Search for the cell housing the specified text and yield its [X, Y] center coordinate. 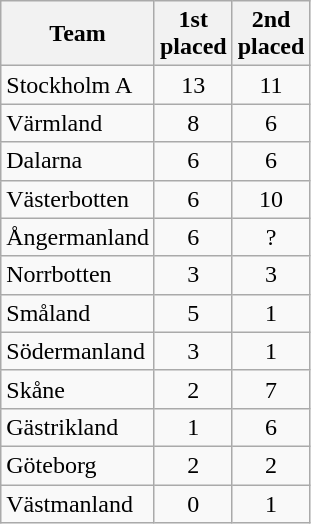
11 [271, 85]
8 [193, 123]
Dalarna [78, 161]
Värmland [78, 123]
Småland [78, 313]
Norrbotten [78, 275]
1st placed [193, 34]
13 [193, 85]
? [271, 237]
Södermanland [78, 351]
Stockholm A [78, 85]
Västmanland [78, 503]
Göteborg [78, 465]
2nd placed [271, 34]
Gästrikland [78, 427]
Skåne [78, 389]
0 [193, 503]
7 [271, 389]
Västerbotten [78, 199]
Ångermanland [78, 237]
10 [271, 199]
5 [193, 313]
Team [78, 34]
